Scan for the cell matching the given text and deliver its [X, Y] coordinate at center. 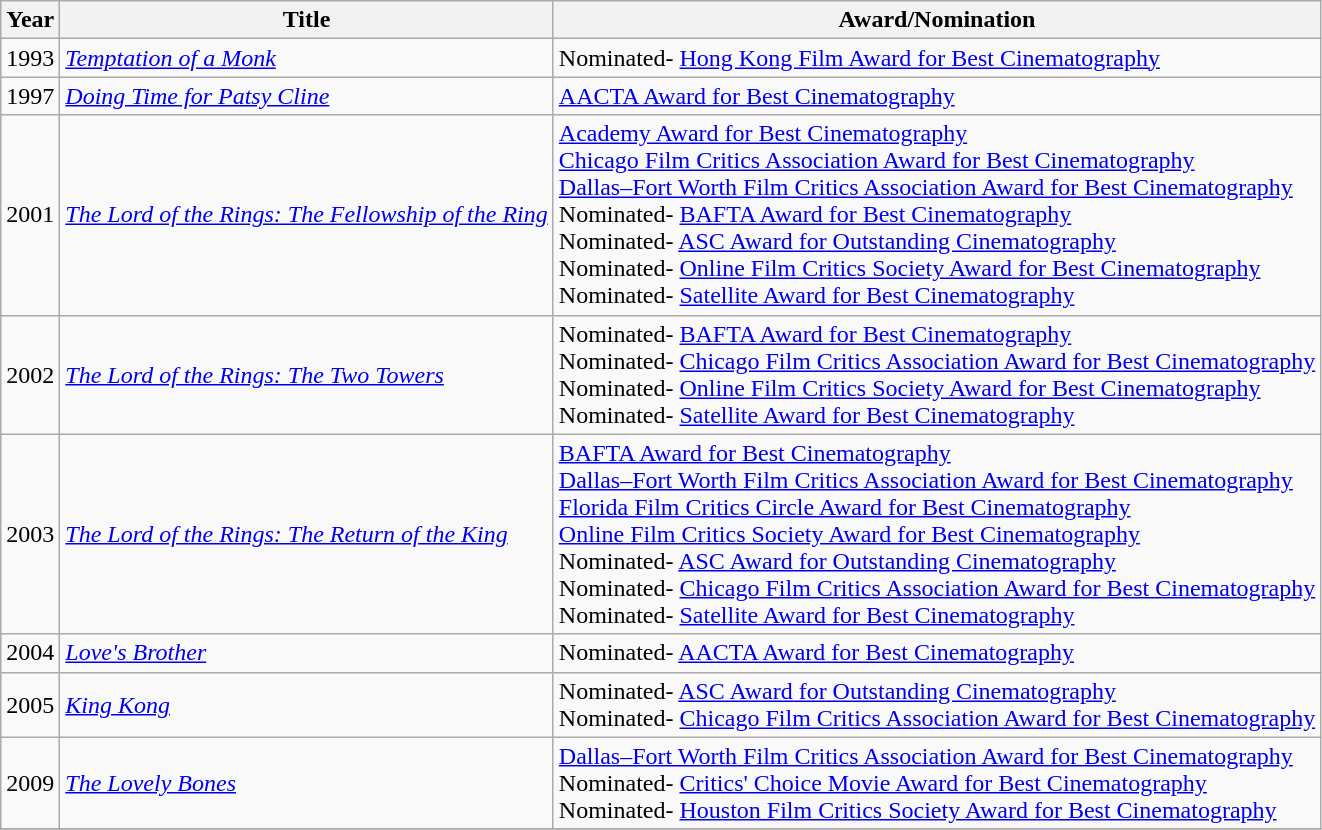
The Lovely Bones [307, 783]
The Lord of the Rings: The Two Towers [307, 374]
King Kong [307, 704]
Nominated- Hong Kong Film Award for Best Cinematography [936, 58]
Nominated- ASC Award for Outstanding CinematographyNominated- Chicago Film Critics Association Award for Best Cinematography [936, 704]
The Lord of the Rings: The Fellowship of the Ring [307, 215]
Doing Time for Patsy Cline [307, 96]
2001 [30, 215]
AACTA Award for Best Cinematography [936, 96]
Nominated- AACTA Award for Best Cinematography [936, 653]
2003 [30, 534]
2004 [30, 653]
1997 [30, 96]
2005 [30, 704]
Temptation of a Monk [307, 58]
2002 [30, 374]
1993 [30, 58]
Year [30, 20]
The Lord of the Rings: The Return of the King [307, 534]
Award/Nomination [936, 20]
2009 [30, 783]
Title [307, 20]
Love's Brother [307, 653]
